Determine the [X, Y] coordinate at the center of the cell enclosing the given text.  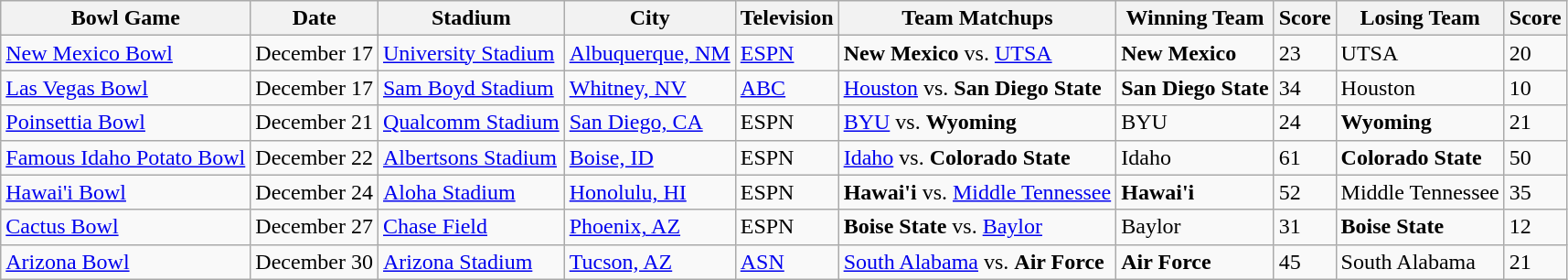
Cactus Bowl [126, 227]
Hawai'i [1195, 192]
Losing Team [1420, 18]
12 [1535, 227]
Team Matchups [977, 18]
Qualcomm Stadium [471, 123]
Television [786, 18]
24 [1305, 123]
Air Force [1195, 262]
San Diego State [1195, 88]
10 [1535, 88]
Date [315, 18]
Bowl Game [126, 18]
Baylor [1195, 227]
Tucson, AZ [649, 262]
BYU [1195, 123]
December 24 [315, 192]
New Mexico Bowl [126, 53]
Whitney, NV [649, 88]
Honolulu, HI [649, 192]
New Mexico vs. UTSA [977, 53]
December 21 [315, 123]
University Stadium [471, 53]
BYU vs. Wyoming [977, 123]
Boise, ID [649, 157]
Boise State vs. Baylor [977, 227]
Albuquerque, NM [649, 53]
South Alabama [1420, 262]
Idaho [1195, 157]
Chase Field [471, 227]
December 30 [315, 262]
Stadium [471, 18]
Arizona Bowl [126, 262]
Poinsettia Bowl [126, 123]
Wyoming [1420, 123]
ASN [786, 262]
Houston vs. San Diego State [977, 88]
Winning Team [1195, 18]
61 [1305, 157]
New Mexico [1195, 53]
Middle Tennessee [1420, 192]
Hawai'i vs. Middle Tennessee [977, 192]
Sam Boyd Stadium [471, 88]
Houston [1420, 88]
December 27 [315, 227]
December 22 [315, 157]
Hawai'i Bowl [126, 192]
UTSA [1420, 53]
Phoenix, AZ [649, 227]
34 [1305, 88]
Boise State [1420, 227]
South Alabama vs. Air Force [977, 262]
Arizona Stadium [471, 262]
35 [1535, 192]
Aloha Stadium [471, 192]
City [649, 18]
50 [1535, 157]
Idaho vs. Colorado State [977, 157]
31 [1305, 227]
ABC [786, 88]
Famous Idaho Potato Bowl [126, 157]
Albertsons Stadium [471, 157]
45 [1305, 262]
52 [1305, 192]
San Diego, CA [649, 123]
20 [1535, 53]
Colorado State [1420, 157]
Las Vegas Bowl [126, 88]
23 [1305, 53]
